Return [X, Y] of the center of cell containing provided text 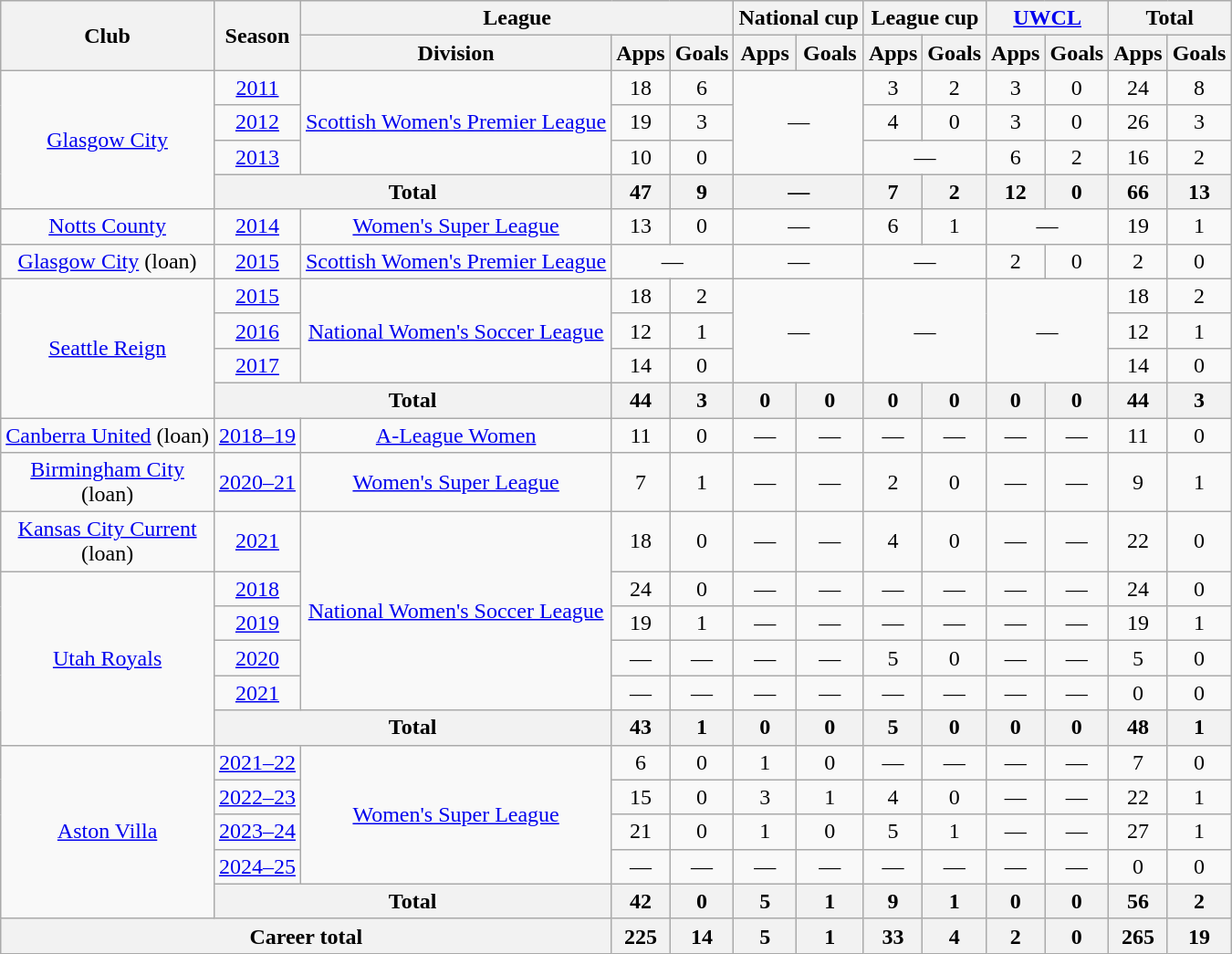
Birmingham City(loan) [108, 482]
Utah Royals [108, 658]
2023–24 [257, 832]
Notts County [108, 226]
225 [641, 936]
Aston Villa [108, 832]
2017 [257, 365]
2012 [257, 122]
2024–25 [257, 866]
27 [1138, 832]
2018 [257, 589]
2014 [257, 226]
National cup [799, 18]
2020 [257, 658]
Division [455, 53]
Glasgow City [108, 140]
Season [257, 36]
10 [641, 157]
2021–22 [257, 762]
2018–19 [257, 435]
42 [641, 901]
A-League Women [455, 435]
2013 [257, 157]
43 [641, 728]
8 [1199, 88]
16 [1138, 157]
League [517, 18]
48 [1138, 728]
66 [1138, 192]
Career total [307, 936]
Canberra United (loan) [108, 435]
15 [641, 797]
2020–21 [257, 482]
265 [1138, 936]
Seattle Reign [108, 348]
Glasgow City (loan) [108, 261]
Kansas City Current(loan) [108, 542]
2011 [257, 88]
56 [1138, 901]
UWCL [1048, 18]
26 [1138, 122]
Club [108, 36]
2016 [257, 330]
21 [641, 832]
League cup [924, 18]
47 [641, 192]
2022–23 [257, 797]
2019 [257, 624]
33 [893, 936]
